From the cell containing the given text, extract its center point as [X, Y] coordinate. 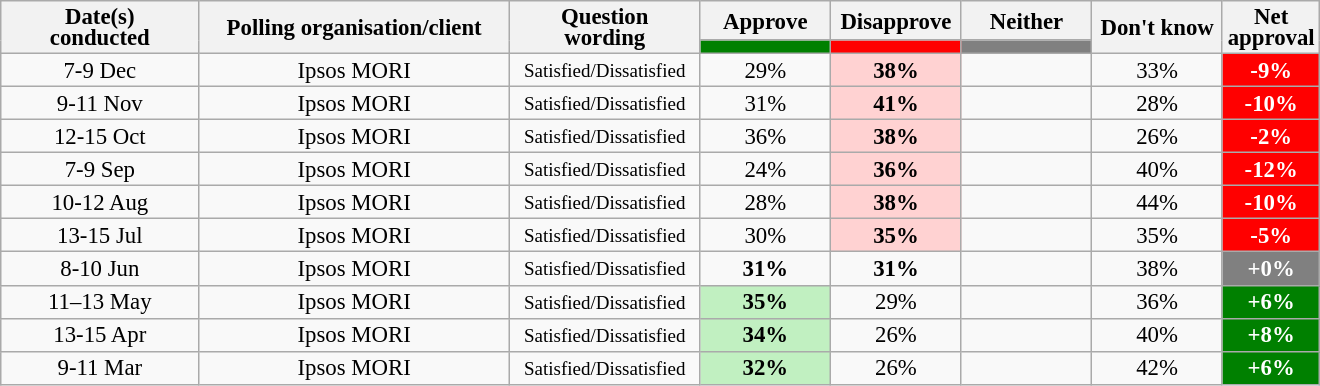
9-11 Mar [100, 368]
34% [766, 334]
Neither [1026, 20]
42% [1158, 368]
11–13 May [100, 302]
Disapprove [896, 20]
44% [1158, 202]
9-11 Nov [100, 104]
-5% [1271, 236]
33% [1158, 70]
Date(s)conducted [100, 28]
+8% [1271, 334]
10-12 Aug [100, 202]
41% [896, 104]
12-15 Oct [100, 136]
Polling organisation/client [354, 28]
-12% [1271, 170]
7-9 Dec [100, 70]
32% [766, 368]
24% [766, 170]
Questionwording [604, 28]
Don't know [1158, 28]
+0% [1271, 268]
8-10 Jun [100, 268]
13-15 Jul [100, 236]
-9% [1271, 70]
Net approval [1271, 28]
-2% [1271, 136]
30% [766, 236]
13-15 Apr [100, 334]
7-9 Sep [100, 170]
Approve [766, 20]
